Return [x, y] of the center of cell containing provided text 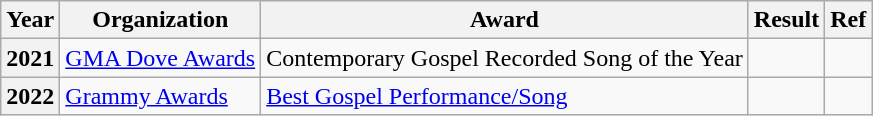
2022 [30, 96]
Result [786, 20]
Grammy Awards [160, 96]
Organization [160, 20]
Year [30, 20]
Award [505, 20]
GMA Dove Awards [160, 58]
2021 [30, 58]
Ref [848, 20]
Contemporary Gospel Recorded Song of the Year [505, 58]
Best Gospel Performance/Song [505, 96]
